Output the (x, y) coordinate of the center of the cell containing the given text.  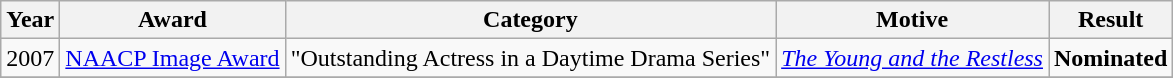
Result (1110, 20)
"Outstanding Actress in a Daytime Drama Series" (530, 58)
The Young and the Restless (912, 58)
Nominated (1110, 58)
2007 (30, 58)
Year (30, 20)
Award (172, 20)
NAACP Image Award (172, 58)
Motive (912, 20)
Category (530, 20)
